Return the (x, y) coordinate for the center point of the cell that contains the specified text.  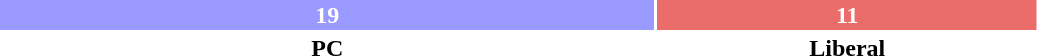
19 (328, 15)
11 (848, 15)
